From the cell containing the given text, extract its center point as [x, y] coordinate. 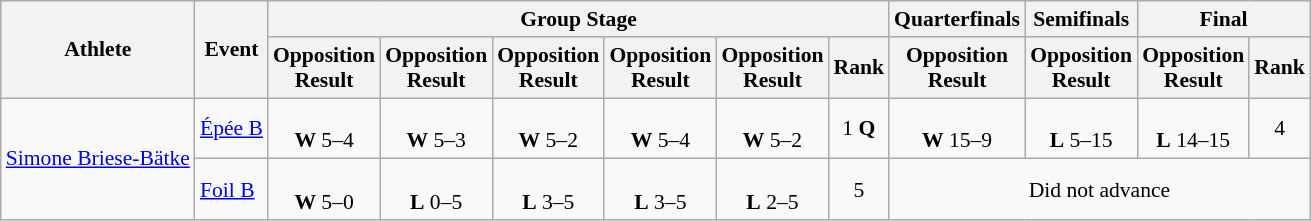
5 [860, 190]
1 Q [860, 128]
L 5–15 [1081, 128]
Final [1224, 19]
4 [1280, 128]
Group Stage [578, 19]
Quarterfinals [957, 19]
Simone Briese-Bätke [98, 159]
L 14–15 [1193, 128]
Semifinals [1081, 19]
Did not advance [1100, 190]
Athlete [98, 50]
W 15–9 [957, 128]
Épée B [232, 128]
L 2–5 [772, 190]
Event [232, 50]
W 5–0 [324, 190]
Foil B [232, 190]
L 0–5 [436, 190]
W 5–3 [436, 128]
